Detect which cell encompasses the target text, then output its [X, Y] center coordinate. 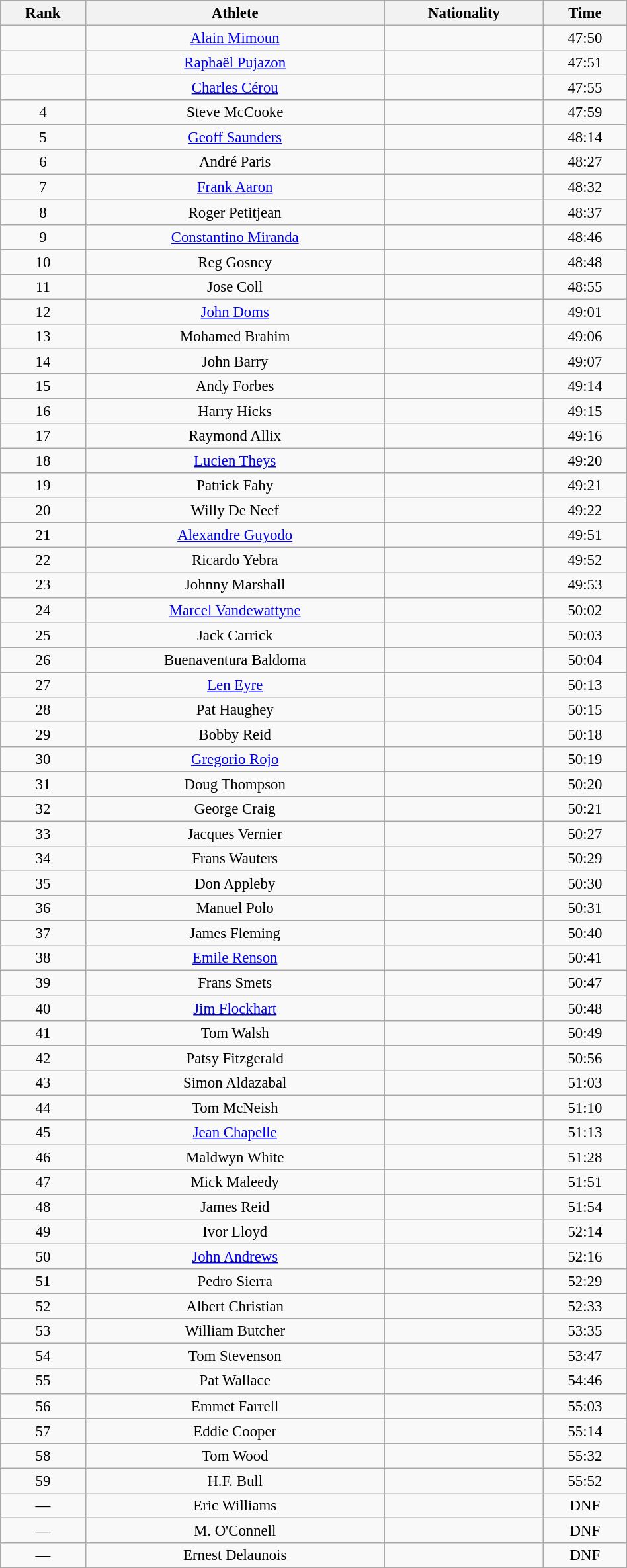
Ricardo Yebra [235, 560]
Nationality [464, 13]
49:16 [585, 436]
Willy De Neef [235, 511]
55:32 [585, 1456]
47:55 [585, 88]
48:32 [585, 187]
Emile Renson [235, 959]
Ivor Lloyd [235, 1232]
John Barry [235, 361]
50:19 [585, 760]
49:14 [585, 386]
54:46 [585, 1381]
Pat Wallace [235, 1381]
55:14 [585, 1431]
51:51 [585, 1182]
59 [43, 1481]
49:53 [585, 586]
48:27 [585, 162]
51:28 [585, 1157]
Jim Flockhart [235, 1008]
48:37 [585, 212]
John Doms [235, 312]
André Paris [235, 162]
Charles Cérou [235, 88]
50:48 [585, 1008]
Jean Chapelle [235, 1133]
Harry Hicks [235, 411]
55:03 [585, 1406]
Doug Thompson [235, 784]
38 [43, 959]
50:02 [585, 610]
James Reid [235, 1207]
21 [43, 535]
52:29 [585, 1282]
Alain Mimoun [235, 38]
Alexandre Guyodo [235, 535]
30 [43, 760]
49:07 [585, 361]
56 [43, 1406]
49:21 [585, 486]
50:41 [585, 959]
George Craig [235, 809]
Tom Walsh [235, 1033]
John Andrews [235, 1257]
Patsy Fitzgerald [235, 1058]
47:51 [585, 63]
Raymond Allix [235, 436]
52:33 [585, 1307]
50:20 [585, 784]
6 [43, 162]
Gregorio Rojo [235, 760]
Albert Christian [235, 1307]
Eric Williams [235, 1506]
58 [43, 1456]
Frans Smets [235, 983]
Constantino Miranda [235, 237]
50:29 [585, 859]
52 [43, 1307]
Buenaventura Baldoma [235, 660]
James Fleming [235, 934]
49:15 [585, 411]
Johnny Marshall [235, 586]
13 [43, 337]
Len Eyre [235, 685]
4 [43, 112]
Manuel Polo [235, 908]
14 [43, 361]
Simon Aldazabal [235, 1082]
18 [43, 461]
Raphaël Pujazon [235, 63]
54 [43, 1356]
50:13 [585, 685]
52:16 [585, 1257]
Eddie Cooper [235, 1431]
48:48 [585, 262]
37 [43, 934]
Steve McCooke [235, 112]
William Butcher [235, 1331]
47 [43, 1182]
40 [43, 1008]
46 [43, 1157]
Rank [43, 13]
48:14 [585, 138]
H.F. Bull [235, 1481]
51 [43, 1282]
26 [43, 660]
55 [43, 1381]
20 [43, 511]
Tom Stevenson [235, 1356]
Tom Wood [235, 1456]
50:40 [585, 934]
53:35 [585, 1331]
50:27 [585, 834]
57 [43, 1431]
48:55 [585, 286]
11 [43, 286]
Jack Carrick [235, 635]
19 [43, 486]
Marcel Vandewattyne [235, 610]
36 [43, 908]
Athlete [235, 13]
12 [43, 312]
8 [43, 212]
51:10 [585, 1108]
39 [43, 983]
47:59 [585, 112]
25 [43, 635]
50:18 [585, 734]
10 [43, 262]
50:15 [585, 710]
Frans Wauters [235, 859]
M. O'Connell [235, 1530]
15 [43, 386]
Geoff Saunders [235, 138]
Time [585, 13]
Pat Haughey [235, 710]
5 [43, 138]
31 [43, 784]
49:51 [585, 535]
55:52 [585, 1481]
50:03 [585, 635]
28 [43, 710]
48:46 [585, 237]
50:31 [585, 908]
Maldwyn White [235, 1157]
49:06 [585, 337]
Reg Gosney [235, 262]
49 [43, 1232]
27 [43, 685]
45 [43, 1133]
16 [43, 411]
Roger Petitjean [235, 212]
44 [43, 1108]
9 [43, 237]
50:30 [585, 884]
49:52 [585, 560]
17 [43, 436]
Don Appleby [235, 884]
50:47 [585, 983]
51:54 [585, 1207]
41 [43, 1033]
51:13 [585, 1133]
49:01 [585, 312]
23 [43, 586]
Ernest Delaunois [235, 1555]
Pedro Sierra [235, 1282]
48 [43, 1207]
42 [43, 1058]
Mick Maleedy [235, 1182]
24 [43, 610]
50 [43, 1257]
Jacques Vernier [235, 834]
Jose Coll [235, 286]
50:56 [585, 1058]
49:22 [585, 511]
29 [43, 734]
43 [43, 1082]
50:04 [585, 660]
49:20 [585, 461]
50:21 [585, 809]
Lucien Theys [235, 461]
Emmet Farrell [235, 1406]
Patrick Fahy [235, 486]
53:47 [585, 1356]
47:50 [585, 38]
35 [43, 884]
33 [43, 834]
34 [43, 859]
Andy Forbes [235, 386]
Bobby Reid [235, 734]
50:49 [585, 1033]
Tom McNeish [235, 1108]
22 [43, 560]
Frank Aaron [235, 187]
32 [43, 809]
Mohamed Brahim [235, 337]
52:14 [585, 1232]
53 [43, 1331]
51:03 [585, 1082]
7 [43, 187]
